Capture the cell that displays the provided text and extract its (X, Y) central coordinate. 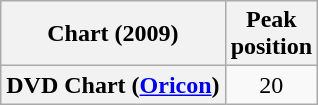
Peak position (271, 34)
DVD Chart (Oricon) (113, 85)
Chart (2009) (113, 34)
20 (271, 85)
